Return [X, Y] of the center of cell containing provided text 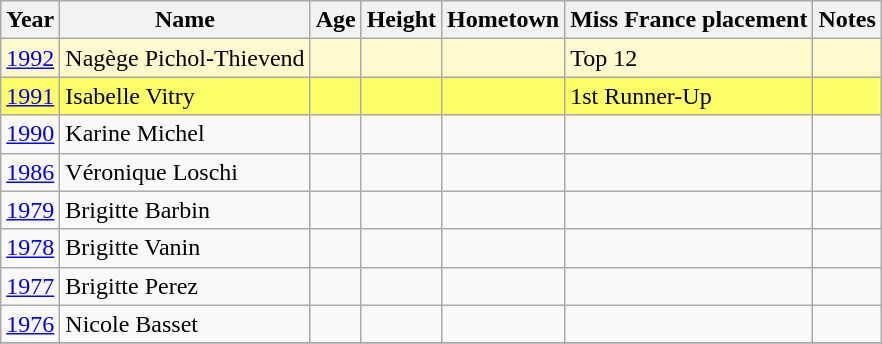
Height [401, 20]
Brigitte Perez [185, 286]
1st Runner-Up [689, 96]
Name [185, 20]
1978 [30, 248]
Age [336, 20]
1990 [30, 134]
Brigitte Barbin [185, 210]
Véronique Loschi [185, 172]
Karine Michel [185, 134]
1976 [30, 324]
1979 [30, 210]
1986 [30, 172]
Top 12 [689, 58]
Hometown [504, 20]
1977 [30, 286]
Nicole Basset [185, 324]
Brigitte Vanin [185, 248]
Isabelle Vitry [185, 96]
1991 [30, 96]
Year [30, 20]
Miss France placement [689, 20]
1992 [30, 58]
Nagège Pichol-Thievend [185, 58]
Notes [847, 20]
